Scan for the cell matching the given text and deliver its (X, Y) coordinate at center. 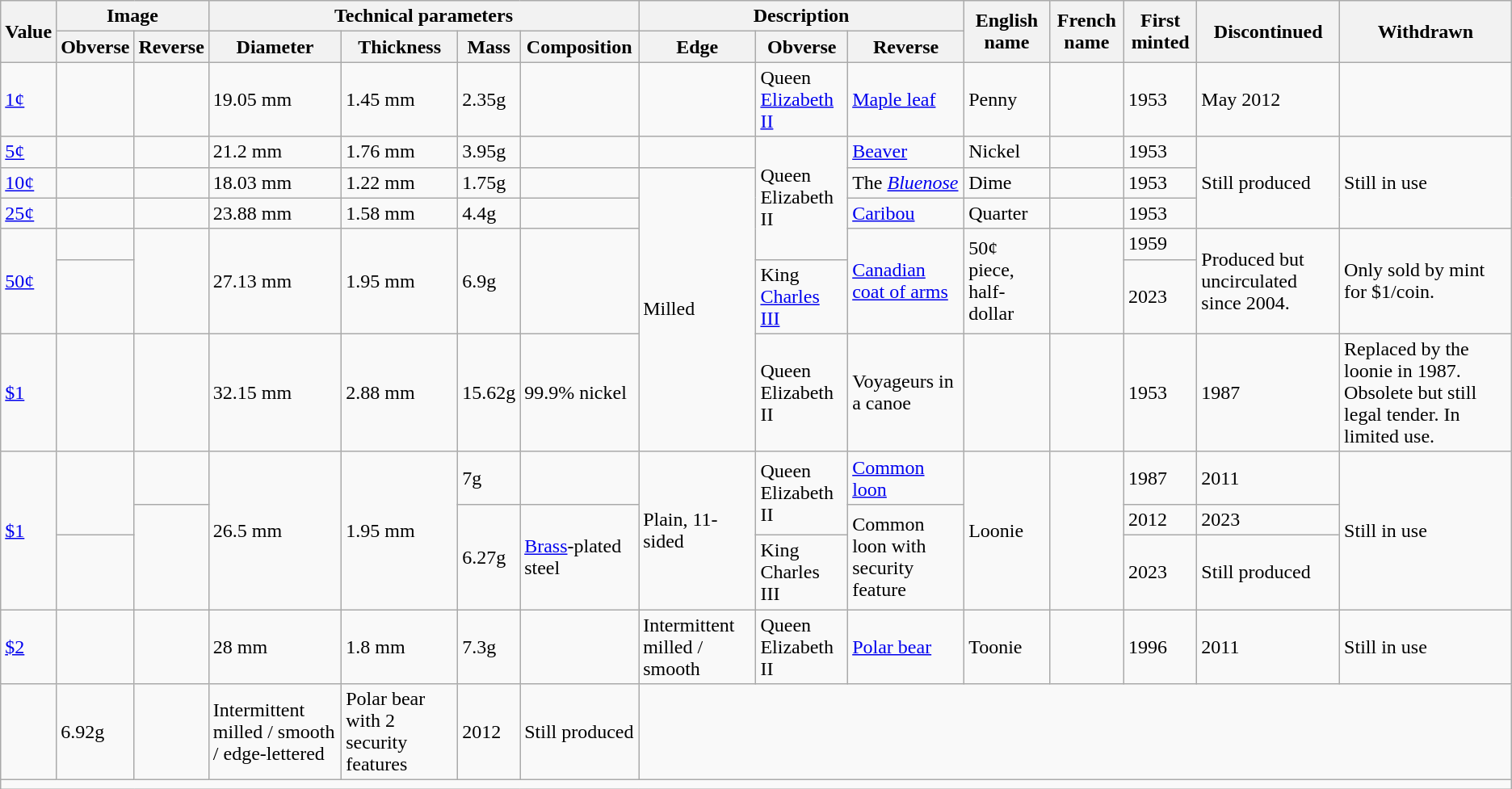
7g (489, 478)
1¢ (29, 99)
5¢ (29, 152)
26.5 mm (275, 530)
Nickel (1007, 152)
Beaver (906, 152)
6.27g (489, 556)
Polar bear (906, 646)
1959 (1160, 244)
Mass (489, 47)
6.9g (489, 281)
99.9% nickel (580, 392)
Plain, 11-sided (698, 530)
Penny (1007, 99)
Maple leaf (906, 99)
Canadian coat of arms (906, 281)
1.22 mm (400, 183)
Brass-plated steel (580, 556)
19.05 mm (275, 99)
Withdrawn (1426, 31)
Edge (698, 47)
15.62g (489, 392)
Intermittent milled / smooth (698, 646)
1.76 mm (400, 152)
Thickness (400, 47)
6.92g (95, 732)
Replaced by the loonie in 1987. Obsolete but still legal tender. In limited use. (1426, 392)
1.8 mm (400, 646)
Technical parameters (423, 16)
2.35g (489, 99)
Image (132, 16)
Common loon (906, 478)
Produced but uncirculated since 2004. (1268, 281)
Voyageurs in a canoe (906, 392)
Dime (1007, 183)
2.88 mm (400, 392)
1996 (1160, 646)
50¢ (29, 281)
Description (801, 16)
$2 (29, 646)
3.95g (489, 152)
7.3g (489, 646)
First minted (1160, 31)
Composition (580, 47)
25¢ (29, 213)
Polar bear with 2 security features (400, 732)
English name (1007, 31)
French name (1086, 31)
18.03 mm (275, 183)
Common loon with security feature (906, 556)
32.15 mm (275, 392)
Quarter (1007, 213)
Intermittent milled / smooth / edge-lettered (275, 732)
Value (29, 31)
Loonie (1007, 530)
27.13 mm (275, 281)
1.45 mm (400, 99)
Diameter (275, 47)
The Bluenose (906, 183)
10¢ (29, 183)
28 mm (275, 646)
50¢ piece, half-dollar (1007, 281)
4.4g (489, 213)
May 2012 (1268, 99)
Toonie (1007, 646)
Discontinued (1268, 31)
Caribou (906, 213)
23.88 mm (275, 213)
1.75g (489, 183)
1.58 mm (400, 213)
Only sold by mint for $1/coin. (1426, 281)
21.2 mm (275, 152)
Milled (698, 309)
